For the text-containing cell, return its midpoint in (x, y) coordinate format. 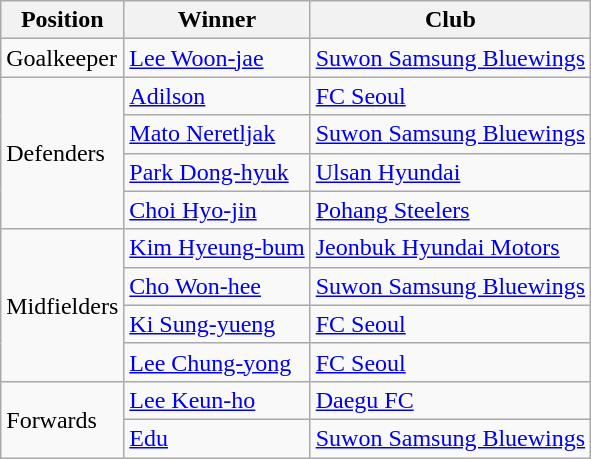
Lee Chung-yong (217, 362)
Adilson (217, 96)
Goalkeeper (62, 58)
Cho Won-hee (217, 286)
Winner (217, 20)
Pohang Steelers (450, 210)
Club (450, 20)
Jeonbuk Hyundai Motors (450, 248)
Lee Woon-jae (217, 58)
Daegu FC (450, 400)
Choi Hyo-jin (217, 210)
Kim Hyeung-bum (217, 248)
Position (62, 20)
Ulsan Hyundai (450, 172)
Midfielders (62, 305)
Lee Keun-ho (217, 400)
Ki Sung-yueng (217, 324)
Mato Neretljak (217, 134)
Forwards (62, 419)
Edu (217, 438)
Defenders (62, 153)
Park Dong-hyuk (217, 172)
